Determine the [x, y] coordinate at the center of the cell enclosing the given text.  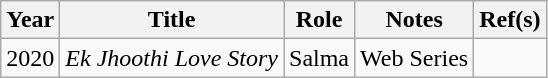
Notes [414, 20]
Web Series [414, 58]
2020 [30, 58]
Ek Jhoothi Love Story [172, 58]
Year [30, 20]
Title [172, 20]
Salma [320, 58]
Ref(s) [510, 20]
Role [320, 20]
